Identify which cell holds the provided text, then report its (X, Y) central coordinate. 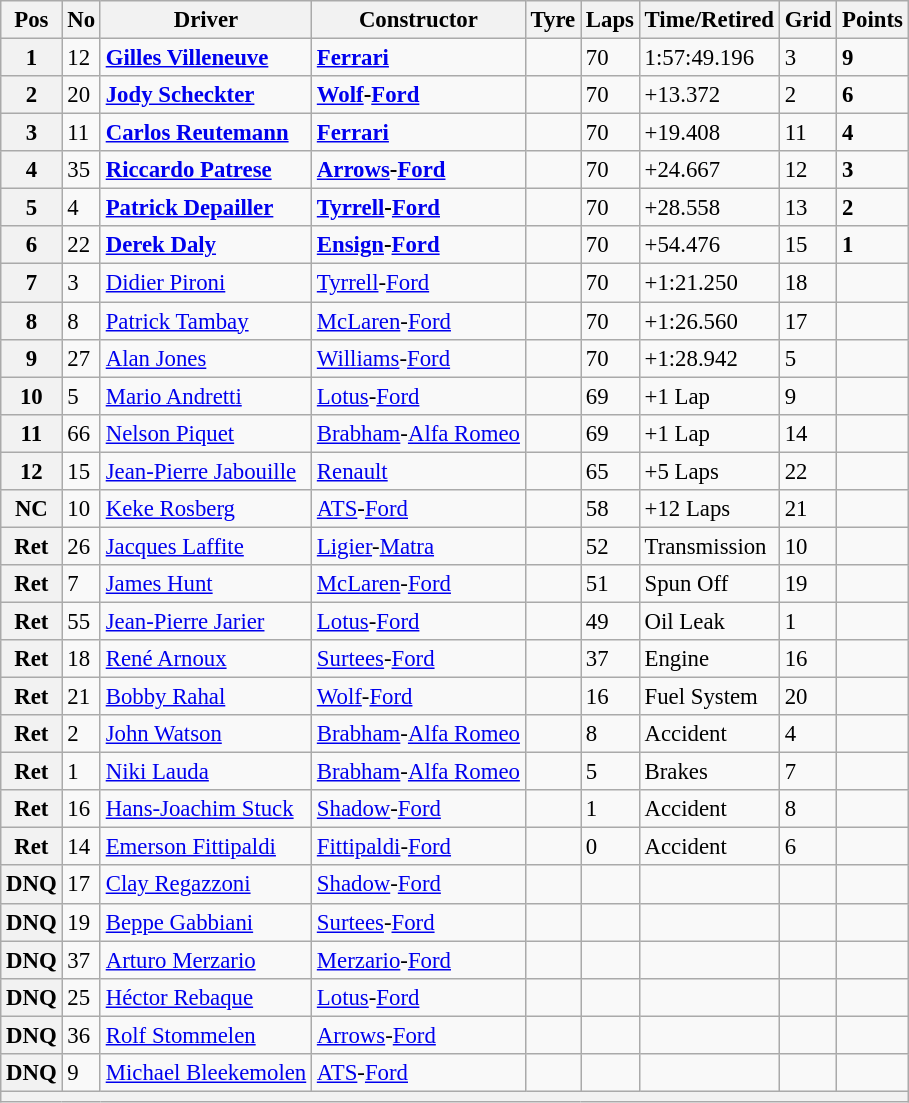
René Arnoux (206, 659)
+1:26.560 (709, 321)
Engine (709, 659)
+24.667 (709, 170)
Points (872, 20)
+19.408 (709, 133)
Derek Daly (206, 245)
Beppe Gabbiani (206, 922)
Keke Rosberg (206, 509)
51 (610, 584)
27 (81, 358)
Ligier-Matra (419, 546)
Oil Leak (709, 621)
James Hunt (206, 584)
25 (81, 997)
No (81, 20)
Héctor Rebaque (206, 997)
Ensign-Ford (419, 245)
+54.476 (709, 245)
Hans-Joachim Stuck (206, 809)
0 (610, 847)
Pos (32, 20)
Arturo Merzario (206, 960)
Jean-Pierre Jarier (206, 621)
Carlos Reutemann (206, 133)
+1:21.250 (709, 283)
Clay Regazzoni (206, 885)
Riccardo Patrese (206, 170)
+12 Laps (709, 509)
Jean-Pierre Jabouille (206, 471)
Constructor (419, 20)
+28.558 (709, 208)
Alan Jones (206, 358)
+1:28.942 (709, 358)
+13.372 (709, 95)
65 (610, 471)
35 (81, 170)
Spun Off (709, 584)
Patrick Depailler (206, 208)
66 (81, 433)
Niki Lauda (206, 772)
Mario Andretti (206, 396)
Fuel System (709, 697)
58 (610, 509)
John Watson (206, 734)
Rolf Stommelen (206, 1035)
52 (610, 546)
Bobby Rahal (206, 697)
Gilles Villeneuve (206, 58)
Didier Pironi (206, 283)
13 (808, 208)
Tyre (552, 20)
Grid (808, 20)
49 (610, 621)
Nelson Piquet (206, 433)
Renault (419, 471)
Merzario-Ford (419, 960)
26 (81, 546)
Brakes (709, 772)
Fittipaldi-Ford (419, 847)
Laps (610, 20)
36 (81, 1035)
Williams-Ford (419, 358)
+5 Laps (709, 471)
Emerson Fittipaldi (206, 847)
Transmission (709, 546)
Jody Scheckter (206, 95)
55 (81, 621)
Patrick Tambay (206, 321)
Time/Retired (709, 20)
Jacques Laffite (206, 546)
1:57:49.196 (709, 58)
Driver (206, 20)
NC (32, 509)
Michael Bleekemolen (206, 1073)
